Find where the given text appears and provide that cell's center as (X, Y) coordinate. 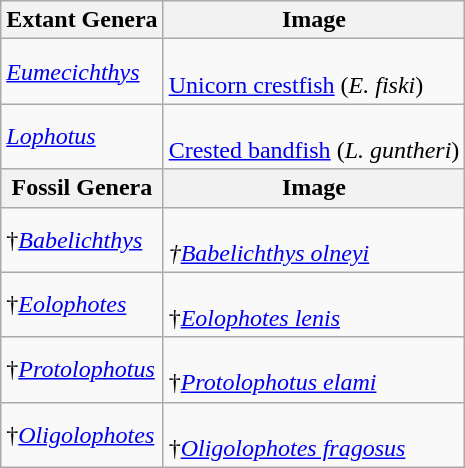
†Oligolophotes fragosus (314, 434)
†Eolophotes lenis (314, 304)
†Protolophotus elami (314, 370)
Extant Genera (82, 20)
Eumecichthys (82, 72)
Crested bandfish (L. guntheri) (314, 136)
†Oligolophotes (82, 434)
†Babelichthys (82, 240)
†Eolophotes (82, 304)
Lophotus (82, 136)
Unicorn crestfish (E. fiski) (314, 72)
†Protolophotus (82, 370)
†Babelichthys olneyi (314, 240)
Fossil Genera (82, 188)
